Determine the (X, Y) coordinate at the center of the cell enclosing the given text.  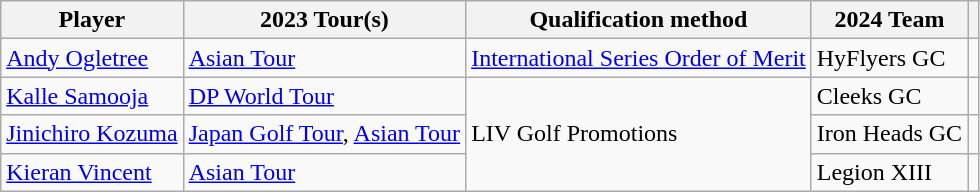
Japan Golf Tour, Asian Tour (324, 134)
2023 Tour(s) (324, 20)
Jinichiro Kozuma (92, 134)
HyFlyers GC (889, 58)
Qualification method (639, 20)
Legion XIII (889, 172)
Andy Ogletree (92, 58)
Kalle Samooja (92, 96)
Cleeks GC (889, 96)
DP World Tour (324, 96)
LIV Golf Promotions (639, 134)
Iron Heads GC (889, 134)
Kieran Vincent (92, 172)
International Series Order of Merit (639, 58)
Player (92, 20)
2024 Team (889, 20)
